Return (x, y) of the center of cell containing provided text 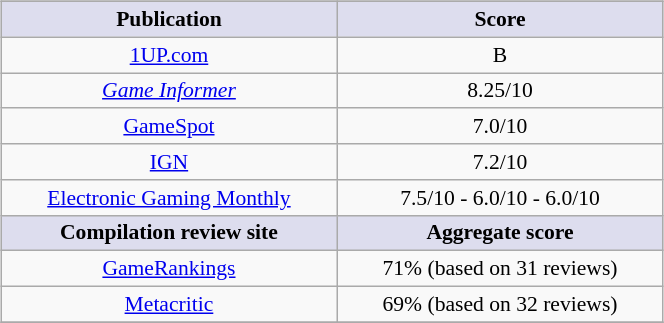
B (500, 55)
7.0/10 (500, 126)
Electronic Gaming Monthly (170, 197)
Score (500, 19)
8.25/10 (500, 90)
Publication (170, 19)
71% (based on 31 reviews) (500, 269)
7.2/10 (500, 162)
GameSpot (170, 126)
69% (based on 32 reviews) (500, 304)
IGN (170, 162)
Compilation review site (170, 233)
Metacritic (170, 304)
7.5/10 - 6.0/10 - 6.0/10 (500, 197)
1UP.com (170, 55)
Aggregate score (500, 233)
GameRankings (170, 269)
Game Informer (170, 90)
